Extract the (x, y) coordinate from the center of the cell holding the provided text.  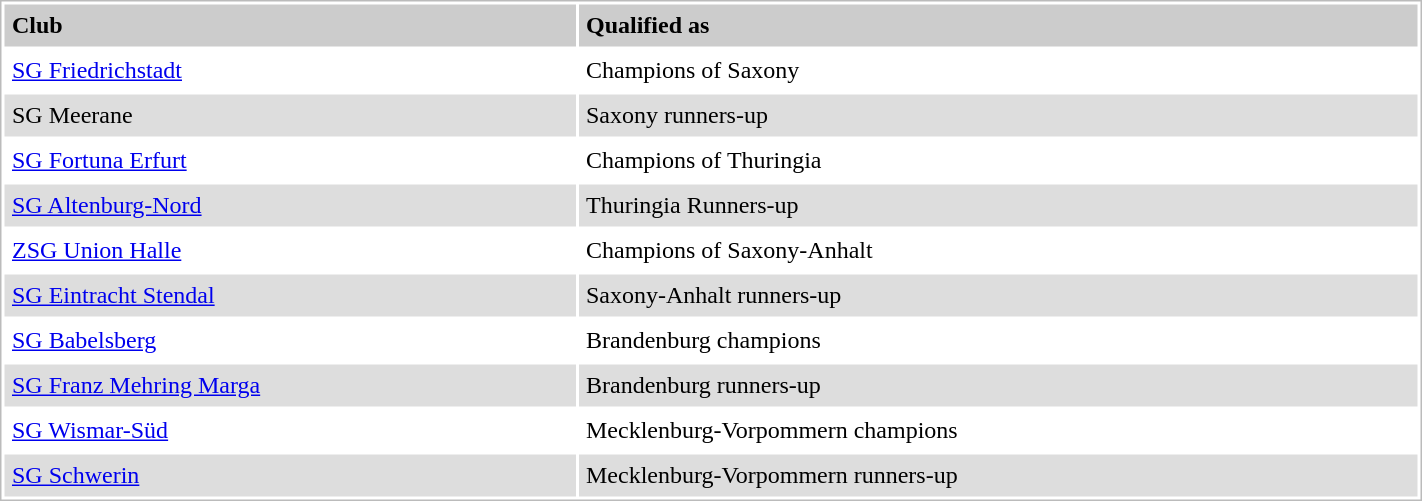
Saxony runners-up (998, 115)
SG Altenburg-Nord (290, 205)
Club (290, 25)
Champions of Saxony (998, 71)
Mecklenburg-Vorpommern runners-up (998, 475)
ZSG Union Halle (290, 251)
SG Friedrichstadt (290, 71)
Thuringia Runners-up (998, 205)
SG Fortuna Erfurt (290, 161)
SG Meerane (290, 115)
Brandenburg runners-up (998, 385)
SG Eintracht Stendal (290, 295)
SG Schwerin (290, 475)
Brandenburg champions (998, 341)
Champions of Thuringia (998, 161)
Mecklenburg-Vorpommern champions (998, 431)
Champions of Saxony-Anhalt (998, 251)
SG Babelsberg (290, 341)
Saxony-Anhalt runners-up (998, 295)
Qualified as (998, 25)
SG Franz Mehring Marga (290, 385)
SG Wismar-Süd (290, 431)
